Provide the (X, Y) coordinate of the cell's center where the given text is located.  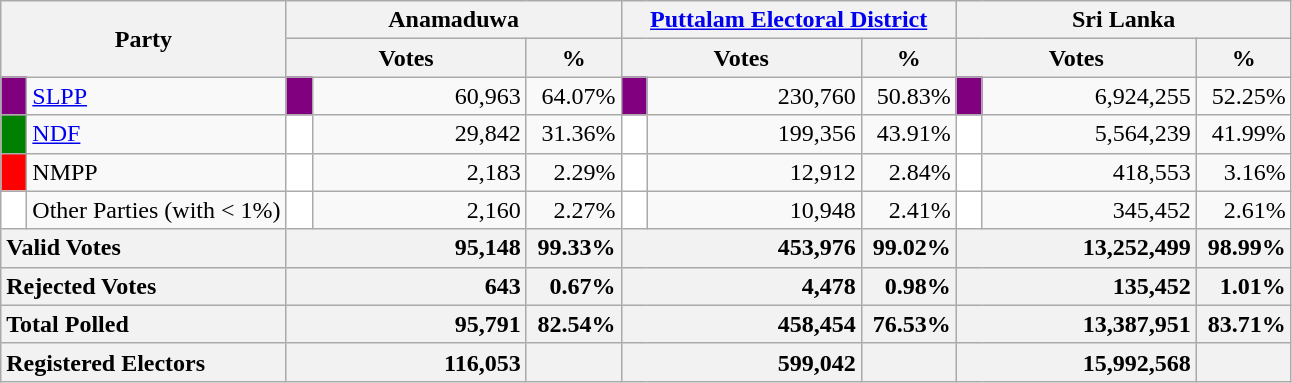
0.67% (574, 286)
3.16% (1244, 172)
418,553 (1089, 172)
Rejected Votes (144, 286)
95,148 (406, 248)
50.83% (908, 96)
10,948 (754, 210)
2,160 (419, 210)
95,791 (406, 324)
116,053 (406, 362)
4,478 (741, 286)
83.71% (1244, 324)
Other Parties (with < 1%) (156, 210)
2.61% (1244, 210)
1.01% (1244, 286)
0.98% (908, 286)
Anamaduwa (454, 20)
13,387,951 (1076, 324)
2.27% (574, 210)
29,842 (419, 134)
76.53% (908, 324)
643 (406, 286)
15,992,568 (1076, 362)
5,564,239 (1089, 134)
12,912 (754, 172)
64.07% (574, 96)
Puttalam Electoral District (788, 20)
Registered Electors (144, 362)
43.91% (908, 134)
453,976 (741, 248)
NMPP (156, 172)
2.84% (908, 172)
6,924,255 (1089, 96)
52.25% (1244, 96)
Total Polled (144, 324)
2.41% (908, 210)
60,963 (419, 96)
2.29% (574, 172)
Sri Lanka (1124, 20)
41.99% (1244, 134)
31.36% (574, 134)
SLPP (156, 96)
2,183 (419, 172)
Party (144, 39)
599,042 (741, 362)
230,760 (754, 96)
NDF (156, 134)
82.54% (574, 324)
13,252,499 (1076, 248)
98.99% (1244, 248)
199,356 (754, 134)
Valid Votes (144, 248)
458,454 (741, 324)
99.33% (574, 248)
99.02% (908, 248)
135,452 (1076, 286)
345,452 (1089, 210)
